Search for the cell housing the specified text and yield its (x, y) center coordinate. 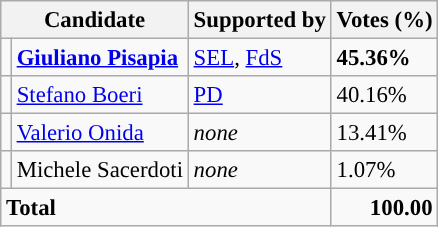
SEL, FdS (260, 58)
Giuliano Pisapia (100, 58)
Michele Sacerdoti (100, 170)
13.41% (384, 133)
Supported by (260, 20)
PD (260, 95)
100.00 (384, 208)
Votes (%) (384, 20)
Valerio Onida (100, 133)
40.16% (384, 95)
1.07% (384, 170)
Stefano Boeri (100, 95)
45.36% (384, 58)
Total (166, 208)
Candidate (95, 20)
